Output the (x, y) coordinate of the center of the cell containing the given text.  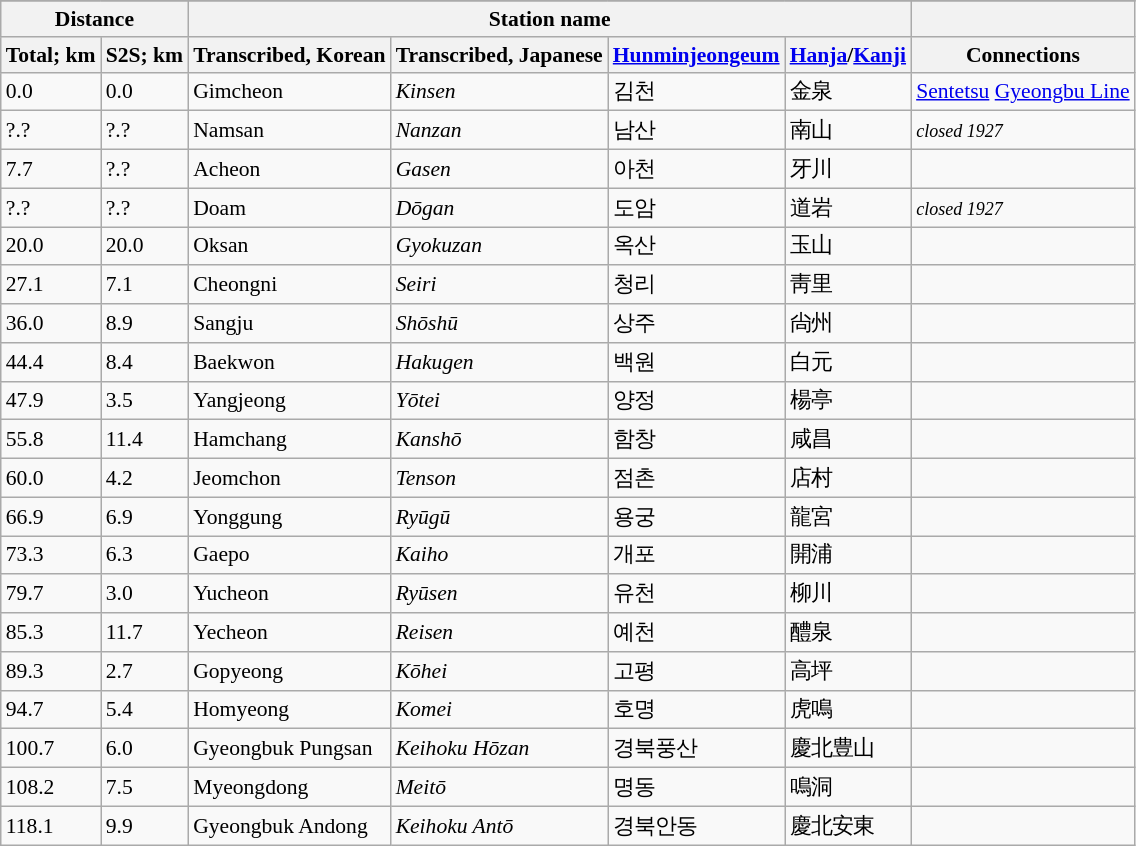
Shōshū (500, 324)
開浦 (848, 556)
慶北安東 (848, 826)
Acheon (289, 170)
鳴洞 (848, 788)
아천 (696, 170)
楊亭 (848, 400)
Gyeongbuk Andong (289, 826)
Nanzan (500, 130)
예천 (696, 632)
Transcribed, Korean (289, 55)
Yonggung (289, 516)
Station name (550, 19)
79.7 (51, 594)
66.9 (51, 516)
Keihoku Hōzan (500, 748)
Jeomchon (289, 478)
Gyokuzan (500, 246)
S2S; km (145, 55)
9.9 (145, 826)
Yangjeong (289, 400)
44.4 (51, 362)
南山 (848, 130)
Doam (289, 208)
Ryūsen (500, 594)
金泉 (848, 92)
Transcribed, Japanese (500, 55)
Dōgan (500, 208)
11.7 (145, 632)
85.3 (51, 632)
55.8 (51, 440)
Sangju (289, 324)
Gopyeong (289, 672)
Kōhei (500, 672)
Seiri (500, 286)
Ryūgū (500, 516)
89.3 (51, 672)
醴泉 (848, 632)
3.5 (145, 400)
Cheongni (289, 286)
김천 (696, 92)
Gyeongbuk Pungsan (289, 748)
47.9 (51, 400)
柳川 (848, 594)
2.7 (145, 672)
Gasen (500, 170)
Yōtei (500, 400)
Hunminjeongeum (696, 55)
Kinsen (500, 92)
백원 (696, 362)
옥산 (696, 246)
牙川 (848, 170)
Distance (94, 19)
7.7 (51, 170)
6.9 (145, 516)
점촌 (696, 478)
Baekwon (289, 362)
Kaiho (500, 556)
Homyeong (289, 710)
108.2 (51, 788)
Oksan (289, 246)
호명 (696, 710)
白元 (848, 362)
靑里 (848, 286)
남산 (696, 130)
용궁 (696, 516)
龍宮 (848, 516)
100.7 (51, 748)
Gaepo (289, 556)
경북풍산 (696, 748)
高坪 (848, 672)
Meitō (500, 788)
27.1 (51, 286)
유천 (696, 594)
개포 (696, 556)
청리 (696, 286)
5.4 (145, 710)
Kanshō (500, 440)
양정 (696, 400)
Sentetsu Gyeongbu Line (1023, 92)
Myeongdong (289, 788)
尙州 (848, 324)
Connections (1023, 55)
咸昌 (848, 440)
6.3 (145, 556)
60.0 (51, 478)
118.1 (51, 826)
36.0 (51, 324)
Komei (500, 710)
玉山 (848, 246)
도암 (696, 208)
店村 (848, 478)
慶北豊山 (848, 748)
Hamchang (289, 440)
6.0 (145, 748)
명동 (696, 788)
Hanja/Kanji (848, 55)
Total; km (51, 55)
Gimcheon (289, 92)
Keihoku Antō (500, 826)
Namsan (289, 130)
Hakugen (500, 362)
8.4 (145, 362)
11.4 (145, 440)
虎鳴 (848, 710)
Reisen (500, 632)
Tenson (500, 478)
7.5 (145, 788)
고평 (696, 672)
함창 (696, 440)
Yucheon (289, 594)
상주 (696, 324)
7.1 (145, 286)
4.2 (145, 478)
경북안동 (696, 826)
3.0 (145, 594)
Yecheon (289, 632)
73.3 (51, 556)
道岩 (848, 208)
94.7 (51, 710)
8.9 (145, 324)
